Find where the given text appears and provide that cell's center as (x, y) coordinate. 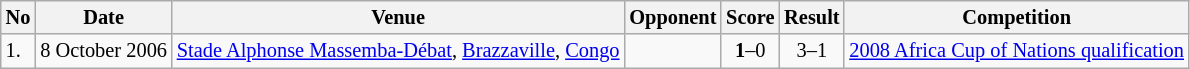
No (18, 17)
Result (812, 17)
1. (18, 51)
Stade Alphonse Massemba-Débat, Brazzaville, Congo (398, 51)
Date (104, 17)
3–1 (812, 51)
Opponent (672, 17)
8 October 2006 (104, 51)
Venue (398, 17)
1–0 (750, 51)
Score (750, 17)
2008 Africa Cup of Nations qualification (1016, 51)
Competition (1016, 17)
